Return the (x, y) coordinate for the center point of the cell that contains the specified text.  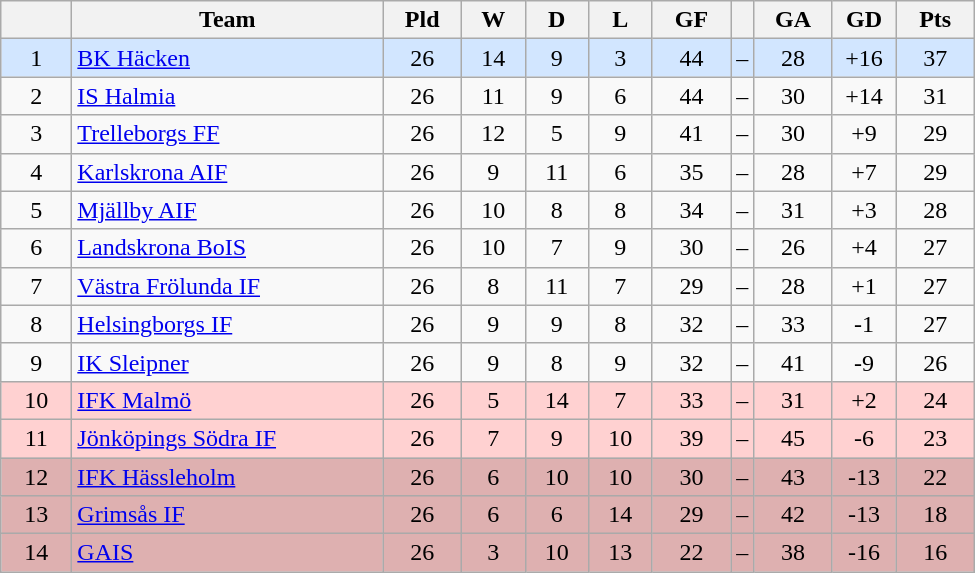
Trelleborgs FF (228, 134)
W (493, 20)
+16 (864, 58)
GA (794, 20)
Pts (936, 20)
4 (36, 172)
-16 (864, 553)
43 (794, 477)
IFK Malmö (228, 400)
Karlskrona AIF (228, 172)
L (621, 20)
23 (936, 438)
IFK Hässleholm (228, 477)
42 (794, 515)
IK Sleipner (228, 362)
+3 (864, 210)
-9 (864, 362)
Pld (422, 20)
IS Halmia (228, 96)
16 (936, 553)
Landskrona BoIS (228, 248)
Västra Frölunda IF (228, 286)
+4 (864, 248)
Grimsås IF (228, 515)
35 (692, 172)
Team (228, 20)
18 (936, 515)
Helsingborgs IF (228, 324)
-1 (864, 324)
BK Häcken (228, 58)
24 (936, 400)
34 (692, 210)
39 (692, 438)
+7 (864, 172)
2 (36, 96)
+14 (864, 96)
Jönköpings Södra IF (228, 438)
1 (36, 58)
D (557, 20)
+9 (864, 134)
Mjällby AIF (228, 210)
-6 (864, 438)
GF (692, 20)
+2 (864, 400)
+1 (864, 286)
38 (794, 553)
45 (794, 438)
GD (864, 20)
37 (936, 58)
GAIS (228, 553)
